Determine the [X, Y] coordinate at the center of the cell enclosing the given text.  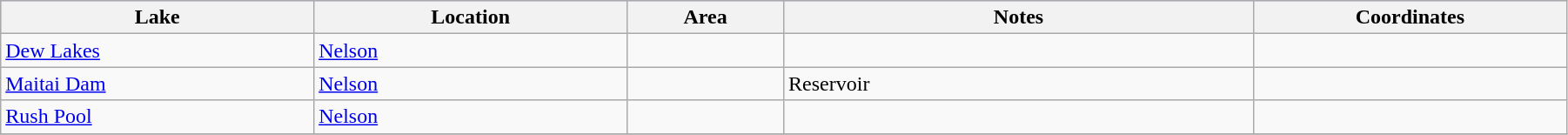
Lake [157, 17]
Reservoir [1019, 84]
Location [471, 17]
Rush Pool [157, 117]
Notes [1019, 17]
Dew Lakes [157, 51]
Area [706, 17]
Maitai Dam [157, 84]
Coordinates [1410, 17]
